Extract the [x, y] coordinate from the center of the cell holding the provided text.  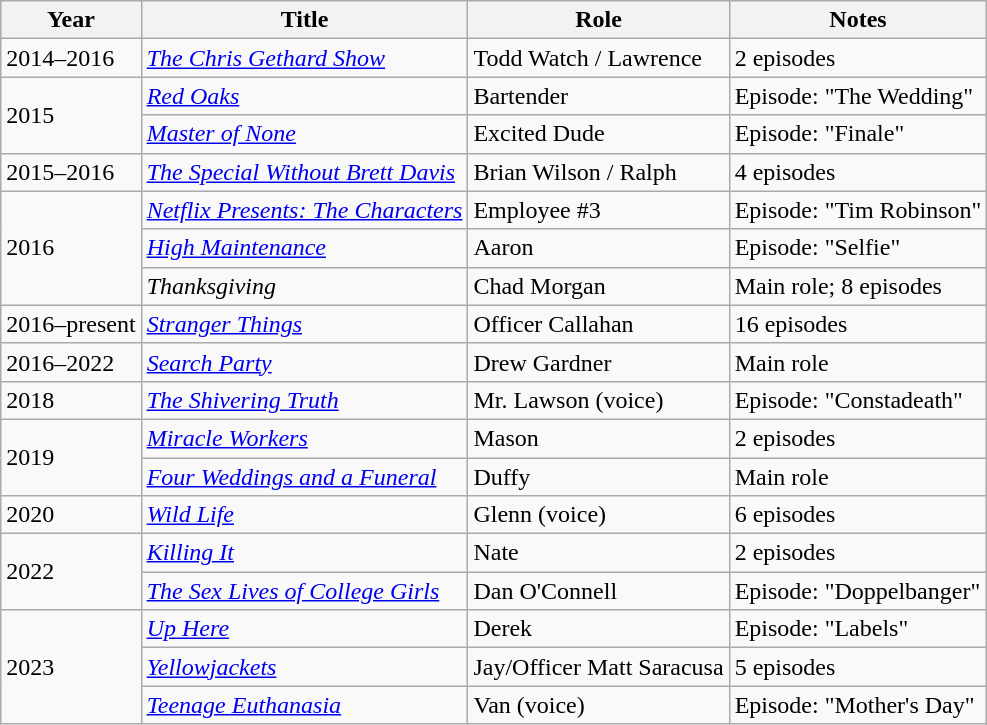
Episode: "Labels" [858, 629]
Episode: "Doppelbanger" [858, 591]
The Shivering Truth [304, 400]
Officer Callahan [598, 324]
Master of None [304, 134]
Title [304, 20]
2015 [71, 115]
Yellowjackets [304, 667]
2016–2022 [71, 362]
Todd Watch / Lawrence [598, 58]
Episode: "Selfie" [858, 248]
6 episodes [858, 515]
Bartender [598, 96]
5 episodes [858, 667]
The Chris Gethard Show [304, 58]
Killing It [304, 553]
Red Oaks [304, 96]
Episode: "Mother's Day" [858, 705]
2019 [71, 457]
Four Weddings and a Funeral [304, 477]
Wild Life [304, 515]
Episode: "Finale" [858, 134]
Netflix Presents: The Characters [304, 210]
Stranger Things [304, 324]
Brian Wilson / Ralph [598, 172]
Derek [598, 629]
The Sex Lives of College Girls [304, 591]
16 episodes [858, 324]
2022 [71, 572]
Mason [598, 438]
Nate [598, 553]
Episode: "The Wedding" [858, 96]
Dan O'Connell [598, 591]
The Special Without Brett Davis [304, 172]
Chad Morgan [598, 286]
Van (voice) [598, 705]
2020 [71, 515]
Glenn (voice) [598, 515]
Employee #3 [598, 210]
Aaron [598, 248]
Episode: "Constadeath" [858, 400]
Up Here [304, 629]
2015–2016 [71, 172]
Year [71, 20]
2016–present [71, 324]
2016 [71, 248]
Teenage Euthanasia [304, 705]
2014–2016 [71, 58]
High Maintenance [304, 248]
Excited Dude [598, 134]
Thanksgiving [304, 286]
Search Party [304, 362]
Miracle Workers [304, 438]
Jay/Officer Matt Saracusa [598, 667]
Drew Gardner [598, 362]
Episode: "Tim Robinson" [858, 210]
Duffy [598, 477]
Main role; 8 episodes [858, 286]
Notes [858, 20]
2018 [71, 400]
2023 [71, 667]
Role [598, 20]
Mr. Lawson (voice) [598, 400]
4 episodes [858, 172]
